From the cell containing the given text, extract its center point as [X, Y] coordinate. 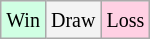
Win [24, 20]
Draw [72, 20]
Loss [126, 20]
